Pinpoint the cell where the given text exists, returning its (x, y) midpoint coordinate. 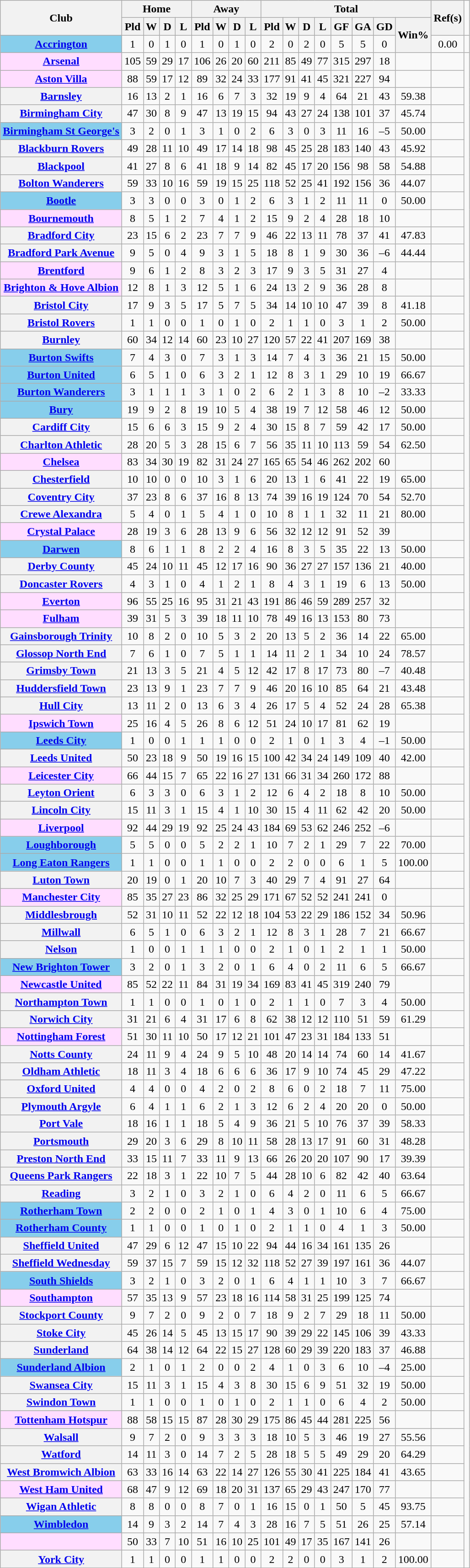
South Shields (61, 1280)
Sunderland (61, 1350)
186 (341, 915)
Stoke City (61, 1333)
281 (341, 1420)
319 (341, 984)
152 (363, 915)
–7 (384, 671)
124 (341, 496)
Birmingham City (61, 113)
149 (341, 758)
GF (341, 27)
Oxford United (61, 1089)
Chelsea (61, 462)
Bristol City (61, 305)
70.00 (413, 845)
167 (341, 1541)
Burton United (61, 375)
257 (363, 601)
57.14 (413, 1524)
York City (61, 1559)
West Ham United (61, 1489)
Bolton Wanderers (61, 183)
289 (341, 601)
Plymouth Argyle (61, 1106)
120 (272, 340)
126 (272, 1472)
140 (363, 148)
Northampton Town (61, 1002)
Stockport County (61, 1315)
315 (341, 61)
Tottenham Hotspur (61, 1420)
43.33 (413, 1333)
43.48 (413, 688)
55.56 (413, 1437)
Crewe Alexandra (61, 514)
165 (272, 462)
Middlesbrough (61, 915)
104 (272, 915)
227 (363, 79)
Southampton (61, 1298)
247 (341, 1489)
78.57 (413, 653)
202 (363, 462)
West Bromwich Albion (61, 1472)
Home (156, 9)
Darwen (61, 549)
Nelson (61, 949)
297 (363, 61)
Wigan Athletic (61, 1507)
Win% (413, 35)
Liverpool (61, 828)
Doncaster Rovers (61, 584)
Sheffield United (61, 1245)
68 (133, 1489)
Everton (61, 601)
Blackpool (61, 166)
54.88 (413, 166)
Walsall (61, 1437)
171 (272, 897)
58.33 (413, 1124)
Leeds United (61, 758)
47.83 (413, 236)
Nottingham Forest (61, 1036)
207 (341, 340)
96 (133, 601)
Rotherham Town (61, 1211)
Bristol Rovers (61, 323)
175 (272, 1420)
–1 (384, 740)
153 (341, 619)
Arsenal (61, 61)
136 (363, 566)
Ipswich Town (61, 723)
Blackburn Rovers (61, 148)
Portsmouth (61, 1141)
79 (384, 984)
Swindon Town (61, 1402)
Brentford (61, 270)
Sheffield Wednesday (61, 1263)
52.70 (413, 496)
260 (341, 776)
40.48 (413, 671)
65.38 (413, 706)
170 (363, 1489)
Port Vale (61, 1124)
197 (341, 1263)
Leicester City (61, 776)
50.96 (413, 915)
Bradford Park Avenue (61, 253)
–2 (384, 392)
25.00 (413, 1368)
Birmingham St George's (61, 131)
110 (341, 1019)
220 (341, 1350)
Lincoln City (61, 810)
177 (272, 79)
211 (272, 61)
105 (133, 61)
Coventry City (61, 496)
Long Eaton Rangers (61, 862)
New Brighton Tower (61, 967)
67 (291, 897)
39.39 (413, 1158)
Bury (61, 410)
Club (61, 18)
Norwich City (61, 1019)
84 (202, 984)
321 (341, 79)
109 (363, 758)
–4 (384, 1368)
240 (363, 984)
Brighton & Hove Albion (61, 288)
Aston Villa (61, 79)
Bournemouth (61, 218)
Bootle (61, 200)
45.74 (413, 113)
40.00 (413, 566)
GA (363, 27)
Charlton Athletic (61, 444)
199 (341, 1298)
48.28 (413, 1141)
Huddersfield Town (61, 688)
45.92 (413, 148)
113 (341, 444)
70 (363, 496)
172 (363, 776)
87 (202, 1420)
Sunderland Albion (61, 1368)
Accrington (61, 44)
Chesterfield (61, 479)
Crystal Palace (61, 532)
Reading (61, 1193)
44.44 (413, 253)
Oldham Athletic (61, 1072)
Fulham (61, 619)
Burton Wanderers (61, 392)
145 (341, 1333)
Burnley (61, 340)
191 (272, 601)
0.00 (448, 44)
59.38 (413, 96)
252 (363, 828)
Queens Park Rangers (61, 1176)
157 (341, 566)
Luton Town (61, 880)
Gainsborough Trinity (61, 636)
46.88 (413, 1350)
76 (341, 1124)
Derby County (61, 566)
48 (272, 1054)
137 (272, 1489)
Newcastle United (61, 984)
Millwall (61, 932)
47.22 (413, 1072)
93.75 (413, 1507)
192 (341, 183)
Rotherham County (61, 1228)
246 (341, 828)
Barnsley (61, 96)
100 (272, 758)
Manchester City (61, 897)
42.00 (413, 758)
GD (384, 27)
Ref(s) (448, 18)
Total (346, 9)
Bradford City (61, 236)
133 (363, 1036)
Wimbledon (61, 1524)
Loughborough (61, 845)
41.67 (413, 1054)
128 (272, 1350)
262 (341, 462)
Burton Swifts (61, 357)
64.29 (413, 1455)
Swansea City (61, 1385)
43.65 (413, 1472)
Notts County (61, 1054)
Preston North End (61, 1158)
107 (341, 1158)
63.64 (413, 1176)
135 (363, 1245)
41.18 (413, 305)
–5 (384, 131)
Leyton Orient (61, 793)
89 (202, 79)
Watford (61, 1455)
Glossop North End (61, 653)
61.29 (413, 1019)
138 (341, 113)
114 (272, 1298)
81 (341, 723)
80.00 (413, 514)
Cardiff City (61, 427)
Leeds City (61, 740)
95 (202, 601)
62.50 (413, 444)
Away (226, 9)
125 (363, 1298)
131 (272, 776)
141 (363, 1541)
Grimsby Town (61, 671)
Hull City (61, 706)
33.33 (413, 392)
